Provide the [x, y] coordinate of the cell's center where the given text is located.  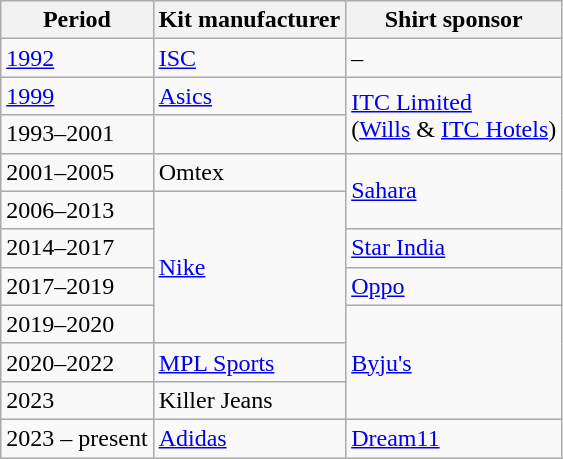
2001–2005 [77, 172]
Asics [250, 96]
Sahara [454, 191]
– [454, 58]
ISC [250, 58]
Oppo [454, 286]
2023 [77, 400]
Shirt sponsor [454, 20]
1999 [77, 96]
MPL Sports [250, 362]
Byju's [454, 362]
Adidas [250, 438]
Period [77, 20]
1992 [77, 58]
2020–2022 [77, 362]
2019–2020 [77, 324]
ITC Limited(Wills & ITC Hotels) [454, 115]
Dream11 [454, 438]
Nike [250, 267]
2023 – present [77, 438]
Killer Jeans [250, 400]
Star India [454, 248]
Kit manufacturer [250, 20]
2014–2017 [77, 248]
2017–2019 [77, 286]
Omtex [250, 172]
2006–2013 [77, 210]
1993–2001 [77, 134]
